Extract the [x, y] coordinate from the center of the cell holding the provided text.  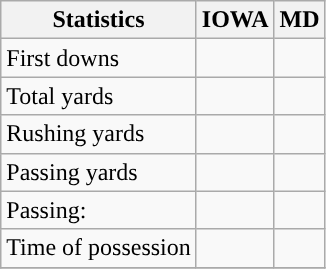
First downs [99, 58]
Statistics [99, 20]
IOWA [235, 20]
Total yards [99, 96]
MD [300, 20]
Passing yards [99, 172]
Time of possession [99, 248]
Rushing yards [99, 134]
Passing: [99, 210]
